Extract the [X, Y] coordinate from the center of the cell holding the provided text.  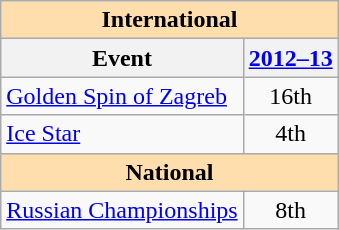
16th [290, 96]
8th [290, 210]
Golden Spin of Zagreb [122, 96]
Russian Championships [122, 210]
Event [122, 58]
4th [290, 134]
Ice Star [122, 134]
National [170, 172]
International [170, 20]
2012–13 [290, 58]
